Determine the [x, y] coordinate at the center of the cell enclosing the given text.  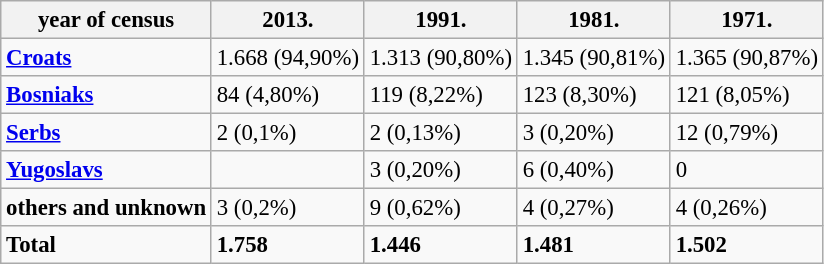
119 (8,22%) [440, 95]
1.758 [288, 245]
0 [746, 170]
1.345 (90,81%) [594, 58]
1.313 (90,80%) [440, 58]
123 (8,30%) [594, 95]
2 (0,13%) [440, 133]
1.365 (90,87%) [746, 58]
Total [106, 245]
Bosniaks [106, 95]
2013. [288, 20]
1.668 (94,90%) [288, 58]
1991. [440, 20]
1981. [594, 20]
6 (0,40%) [594, 170]
Yugoslavs [106, 170]
year of census [106, 20]
3 (0,2%) [288, 208]
2 (0,1%) [288, 133]
84 (4,80%) [288, 95]
Serbs [106, 133]
121 (8,05%) [746, 95]
4 (0,27%) [594, 208]
1971. [746, 20]
1.446 [440, 245]
others and unknown [106, 208]
1.502 [746, 245]
12 (0,79%) [746, 133]
1.481 [594, 245]
4 (0,26%) [746, 208]
9 (0,62%) [440, 208]
Croats [106, 58]
